Output the [x, y] coordinate of the center of the cell containing the given text.  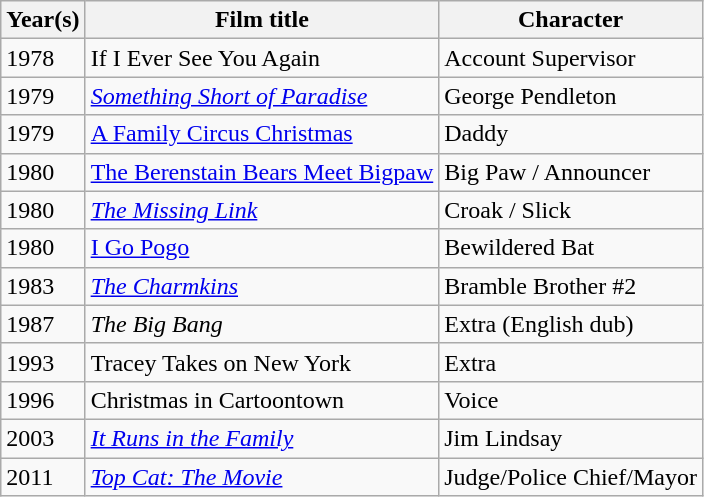
Extra [571, 362]
The Berenstain Bears Meet Bigpaw [262, 172]
Something Short of Paradise [262, 96]
Croak / Slick [571, 210]
Voice [571, 400]
1987 [43, 324]
Bramble Brother #2 [571, 286]
Character [571, 20]
Extra (English dub) [571, 324]
Bewildered Bat [571, 248]
1983 [43, 286]
I Go Pogo [262, 248]
If I Ever See You Again [262, 58]
The Missing Link [262, 210]
Year(s) [43, 20]
Tracey Takes on New York [262, 362]
1993 [43, 362]
The Big Bang [262, 324]
2003 [43, 438]
2011 [43, 477]
Judge/Police Chief/Mayor [571, 477]
Big Paw / Announcer [571, 172]
The Charmkins [262, 286]
It Runs in the Family [262, 438]
Account Supervisor [571, 58]
Jim Lindsay [571, 438]
Film title [262, 20]
Christmas in Cartoontown [262, 400]
George Pendleton [571, 96]
1996 [43, 400]
1978 [43, 58]
Top Cat: The Movie [262, 477]
Daddy [571, 134]
A Family Circus Christmas [262, 134]
